Find where the given text appears and provide that cell's center as [X, Y] coordinate. 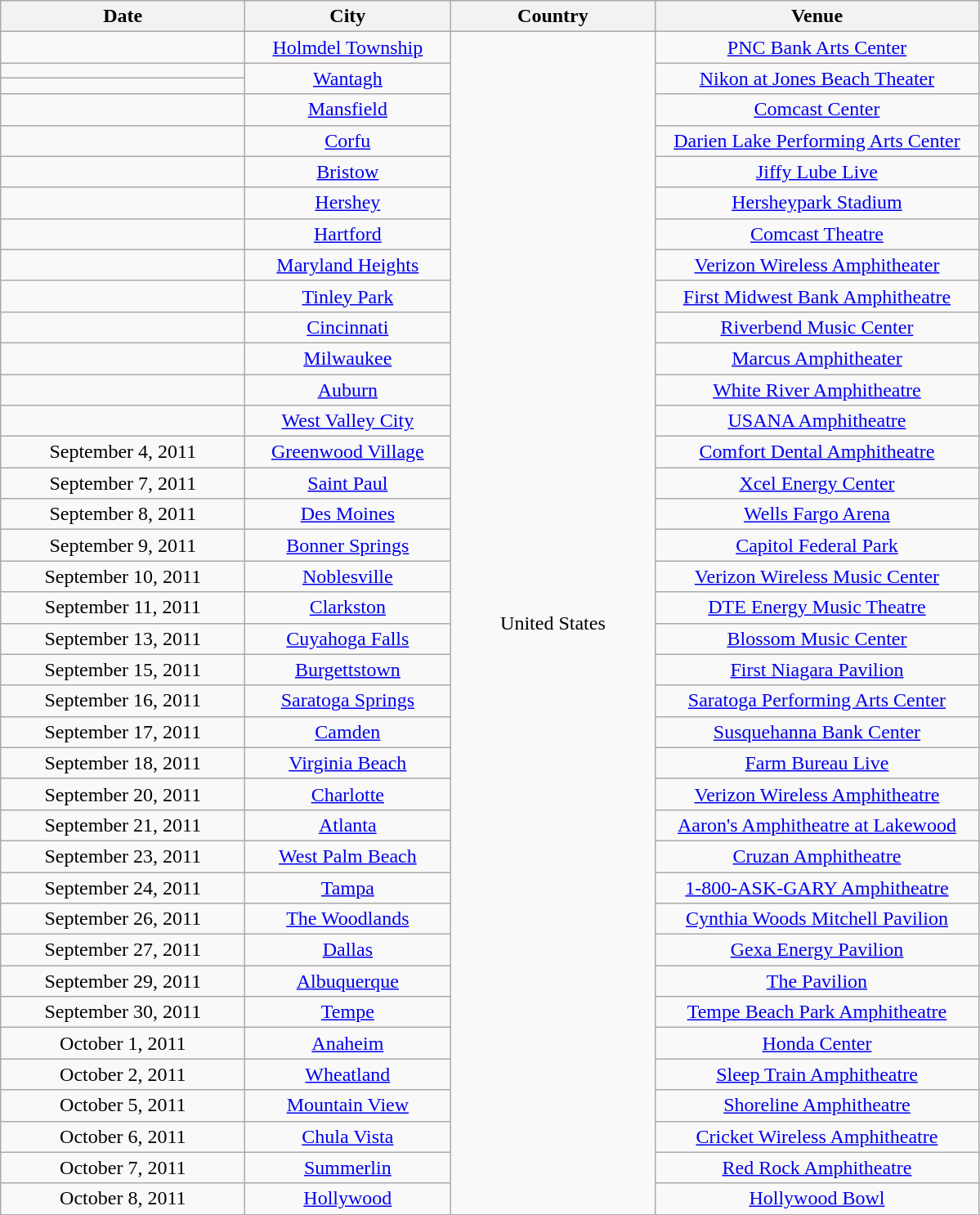
Blossom Music Center [817, 639]
September 10, 2011 [123, 576]
Tempe Beach Park Amphitheatre [817, 1012]
Cuyahoga Falls [348, 639]
Mansfield [348, 110]
Hollywood Bowl [817, 1199]
Summerlin [348, 1168]
West Valley City [348, 421]
Hershey [348, 203]
Cincinnati [348, 327]
Cricket Wireless Amphitheatre [817, 1137]
Xcel Energy Center [817, 483]
Verizon Wireless Amphitheatre [817, 794]
Milwaukee [348, 358]
September 24, 2011 [123, 887]
Chula Vista [348, 1137]
White River Amphitheatre [817, 390]
Hartford [348, 234]
The Pavilion [817, 981]
September 8, 2011 [123, 514]
Charlotte [348, 794]
Tinley Park [348, 296]
Comcast Theatre [817, 234]
October 8, 2011 [123, 1199]
September 21, 2011 [123, 825]
Country [553, 16]
Wheatland [348, 1074]
PNC Bank Arts Center [817, 47]
Tampa [348, 887]
September 7, 2011 [123, 483]
Jiffy Lube Live [817, 172]
Saratoga Performing Arts Center [817, 701]
Venue [817, 16]
Red Rock Amphitheatre [817, 1168]
Comfort Dental Amphitheatre [817, 452]
Sleep Train Amphitheatre [817, 1074]
Wantagh [348, 78]
Clarkston [348, 607]
Aaron's Amphitheatre at Lakewood [817, 825]
Marcus Amphitheater [817, 358]
DTE Energy Music Theatre [817, 607]
Des Moines [348, 514]
First Midwest Bank Amphitheatre [817, 296]
September 4, 2011 [123, 452]
September 23, 2011 [123, 856]
September 16, 2011 [123, 701]
Corfu [348, 141]
Cynthia Woods Mitchell Pavilion [817, 919]
Farm Bureau Live [817, 763]
Capitol Federal Park [817, 545]
Mountain View [348, 1105]
Greenwood Village [348, 452]
Nikon at Jones Beach Theater [817, 78]
Saint Paul [348, 483]
United States [553, 623]
Hollywood [348, 1199]
Darien Lake Performing Arts Center [817, 141]
September 17, 2011 [123, 732]
Anaheim [348, 1043]
September 11, 2011 [123, 607]
Saratoga Springs [348, 701]
Burgettstown [348, 670]
Cruzan Amphitheatre [817, 856]
Maryland Heights [348, 265]
September 20, 2011 [123, 794]
Hersheypark Stadium [817, 203]
October 7, 2011 [123, 1168]
Wells Fargo Arena [817, 514]
City [348, 16]
Albuquerque [348, 981]
Noblesville [348, 576]
Susquehanna Bank Center [817, 732]
Date [123, 16]
Bristow [348, 172]
October 1, 2011 [123, 1043]
September 26, 2011 [123, 919]
First Niagara Pavilion [817, 670]
September 29, 2011 [123, 981]
Honda Center [817, 1043]
September 30, 2011 [123, 1012]
Bonner Springs [348, 545]
Virginia Beach [348, 763]
September 9, 2011 [123, 545]
Auburn [348, 390]
Atlanta [348, 825]
Camden [348, 732]
Dallas [348, 950]
Verizon Wireless Amphitheater [817, 265]
Gexa Energy Pavilion [817, 950]
USANA Amphitheatre [817, 421]
September 15, 2011 [123, 670]
October 2, 2011 [123, 1074]
Shoreline Amphitheatre [817, 1105]
Riverbend Music Center [817, 327]
Verizon Wireless Music Center [817, 576]
September 27, 2011 [123, 950]
1-800-ASK-GARY Amphitheatre [817, 887]
September 18, 2011 [123, 763]
October 5, 2011 [123, 1105]
Holmdel Township [348, 47]
West Palm Beach [348, 856]
Tempe [348, 1012]
Comcast Center [817, 110]
September 13, 2011 [123, 639]
The Woodlands [348, 919]
October 6, 2011 [123, 1137]
